Output the (x, y) coordinate of the center of the cell containing the given text.  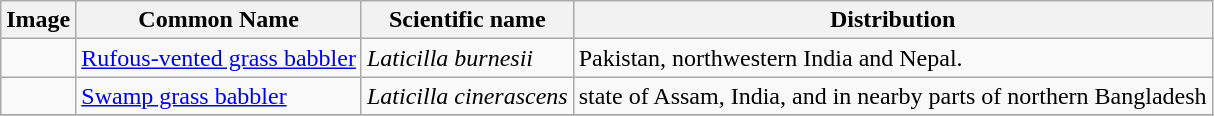
Common Name (219, 20)
Pakistan, northwestern India and Nepal. (892, 58)
Image (38, 20)
Laticilla burnesii (467, 58)
Rufous-vented grass babbler (219, 58)
state of Assam, India, and in nearby parts of northern Bangladesh (892, 96)
Laticilla cinerascens (467, 96)
Distribution (892, 20)
Scientific name (467, 20)
Swamp grass babbler (219, 96)
